Detect which cell encompasses the target text, then output its [x, y] center coordinate. 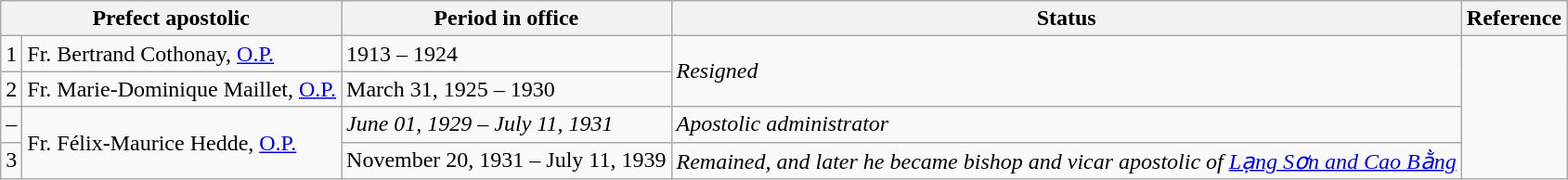
– [11, 124]
1 [11, 54]
March 31, 1925 – 1930 [507, 89]
2 [11, 89]
Prefect apostolic [171, 19]
June 01, 1929 – July 11, 1931 [507, 124]
Status [1066, 19]
Remained, and later he became bishop and vicar apostolic of Lạng Sơn and Cao Bằng [1066, 161]
1913 – 1924 [507, 54]
3 [11, 161]
Fr. Bertrand Cothonay, O.P. [182, 54]
Apostolic administrator [1066, 124]
Fr. Félix-Maurice Hedde, O.P. [182, 143]
Period in office [507, 19]
November 20, 1931 – July 11, 1939 [507, 161]
Fr. Marie-Dominique Maillet, O.P. [182, 89]
Reference [1513, 19]
Resigned [1066, 71]
